Return (x, y) of the center of cell containing provided text 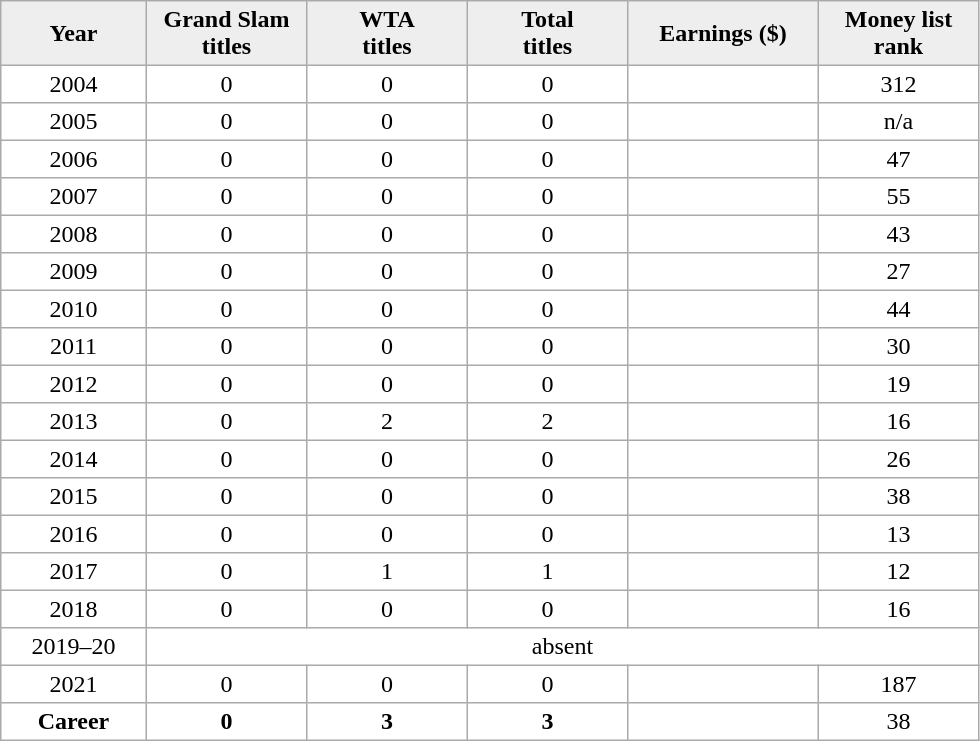
2013 (74, 422)
Money list rank (898, 33)
2021 (74, 684)
2008 (74, 234)
Grand Slam titles (226, 33)
2011 (74, 347)
26 (898, 459)
43 (898, 234)
2005 (74, 122)
187 (898, 684)
2015 (74, 497)
n/a (898, 122)
12 (898, 572)
27 (898, 272)
47 (898, 159)
2004 (74, 84)
2016 (74, 534)
Year (74, 33)
13 (898, 534)
2006 (74, 159)
2019–20 (74, 647)
Earnings ($) (723, 33)
2014 (74, 459)
2012 (74, 384)
2007 (74, 197)
absent (562, 647)
2010 (74, 309)
Career (74, 722)
2009 (74, 272)
19 (898, 384)
2017 (74, 572)
Total titles (547, 33)
44 (898, 309)
WTA titles (387, 33)
55 (898, 197)
2018 (74, 609)
30 (898, 347)
312 (898, 84)
